Return [x, y] of the center of cell containing provided text 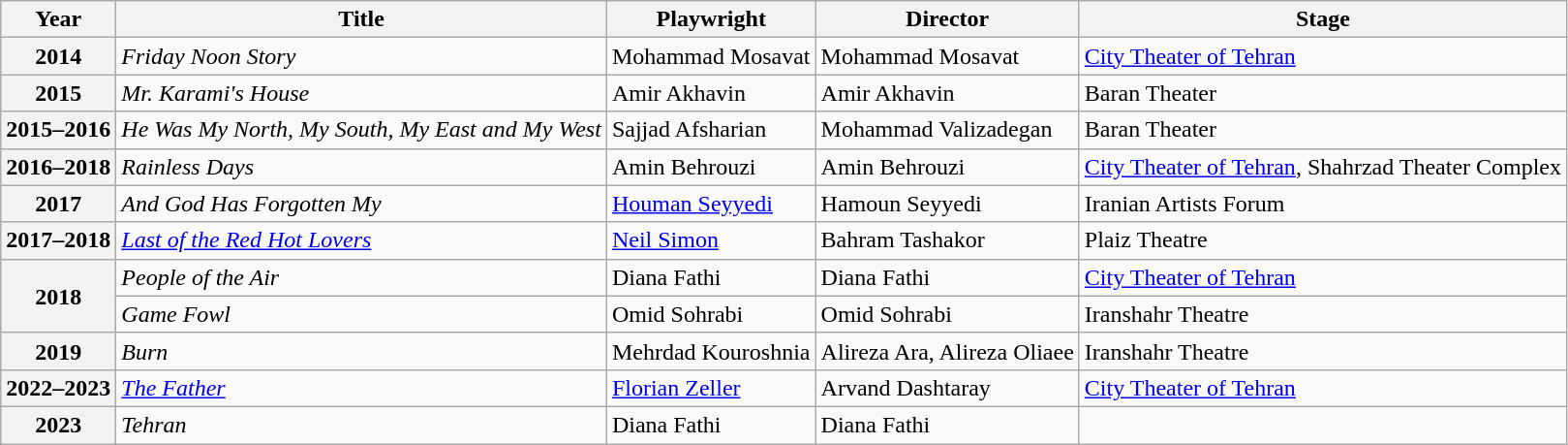
He Was My North, My South, My East and My West [362, 130]
Arvand Dashtaray [947, 388]
2016–2018 [58, 167]
Rainless Days [362, 167]
Tehran [362, 425]
Iranian Artists Forum [1323, 204]
2015–2016 [58, 130]
2023 [58, 425]
2019 [58, 351]
Burn [362, 351]
2018 [58, 296]
2017–2018 [58, 240]
2022–2023 [58, 388]
Last of the Red Hot Lovers [362, 240]
Stage [1323, 19]
Mohammad Valizadegan [947, 130]
Sajjad Afsharian [711, 130]
Director [947, 19]
Title [362, 19]
Mr. Karami's House [362, 93]
2017 [58, 204]
Florian Zeller [711, 388]
City Theater of Tehran, Shahrzad Theater Complex [1323, 167]
Neil Simon [711, 240]
Bahram Tashakor [947, 240]
2015 [58, 93]
The Father [362, 388]
Playwright [711, 19]
Mehrdad Kouroshnia [711, 351]
People of the Air [362, 277]
Friday Noon Story [362, 56]
Plaiz Theatre [1323, 240]
Alireza Ara, Alireza Oliaee [947, 351]
Year [58, 19]
2014 [58, 56]
Game Fowl [362, 314]
Hamoun Seyyedi [947, 204]
And God Has Forgotten My [362, 204]
Houman Seyyedi [711, 204]
